Identify which cell holds the provided text, then report its [x, y] central coordinate. 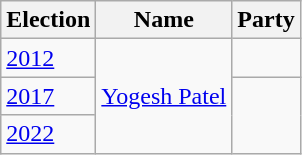
Yogesh Patel [164, 96]
2022 [48, 134]
Name [164, 20]
Party [266, 20]
Election [48, 20]
2012 [48, 58]
2017 [48, 96]
